Identify which cell holds the provided text, then report its [x, y] central coordinate. 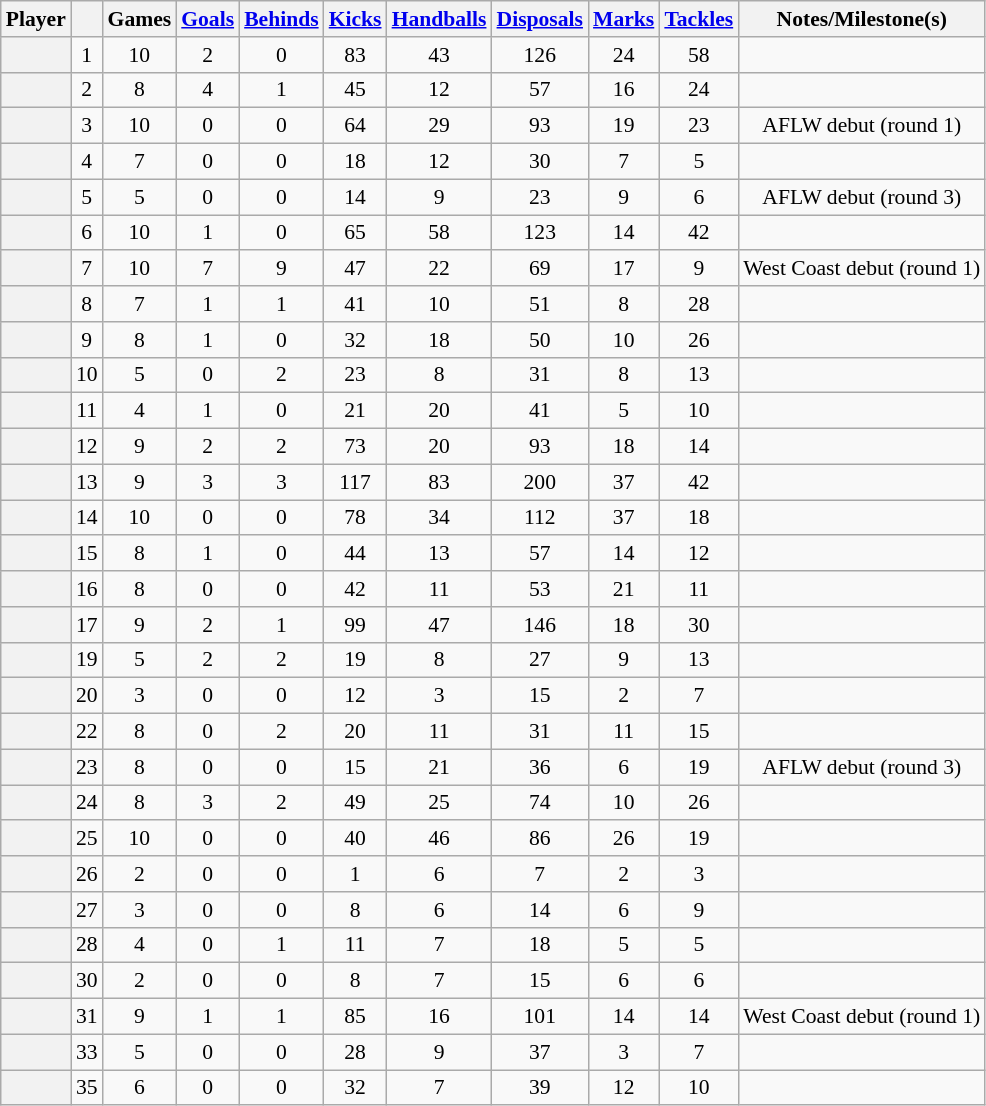
74 [540, 803]
69 [540, 269]
39 [540, 1088]
86 [540, 839]
44 [356, 554]
45 [356, 90]
73 [356, 447]
53 [540, 589]
Disposals [540, 19]
Goals [208, 19]
85 [356, 1017]
99 [356, 625]
AFLW debut (round 1) [862, 126]
200 [540, 482]
126 [540, 55]
Marks [624, 19]
43 [440, 55]
34 [440, 518]
101 [540, 1017]
50 [540, 340]
78 [356, 518]
49 [356, 803]
36 [540, 767]
29 [440, 126]
46 [440, 839]
Notes/Milestone(s) [862, 19]
65 [356, 233]
Games [140, 19]
Player [36, 19]
123 [540, 233]
35 [87, 1088]
40 [356, 839]
33 [87, 1052]
117 [356, 482]
Kicks [356, 19]
146 [540, 625]
Behinds [282, 19]
64 [356, 126]
Handballs [440, 19]
Tackles [698, 19]
51 [540, 304]
112 [540, 518]
